Determine the [x, y] coordinate at the center of the cell enclosing the given text.  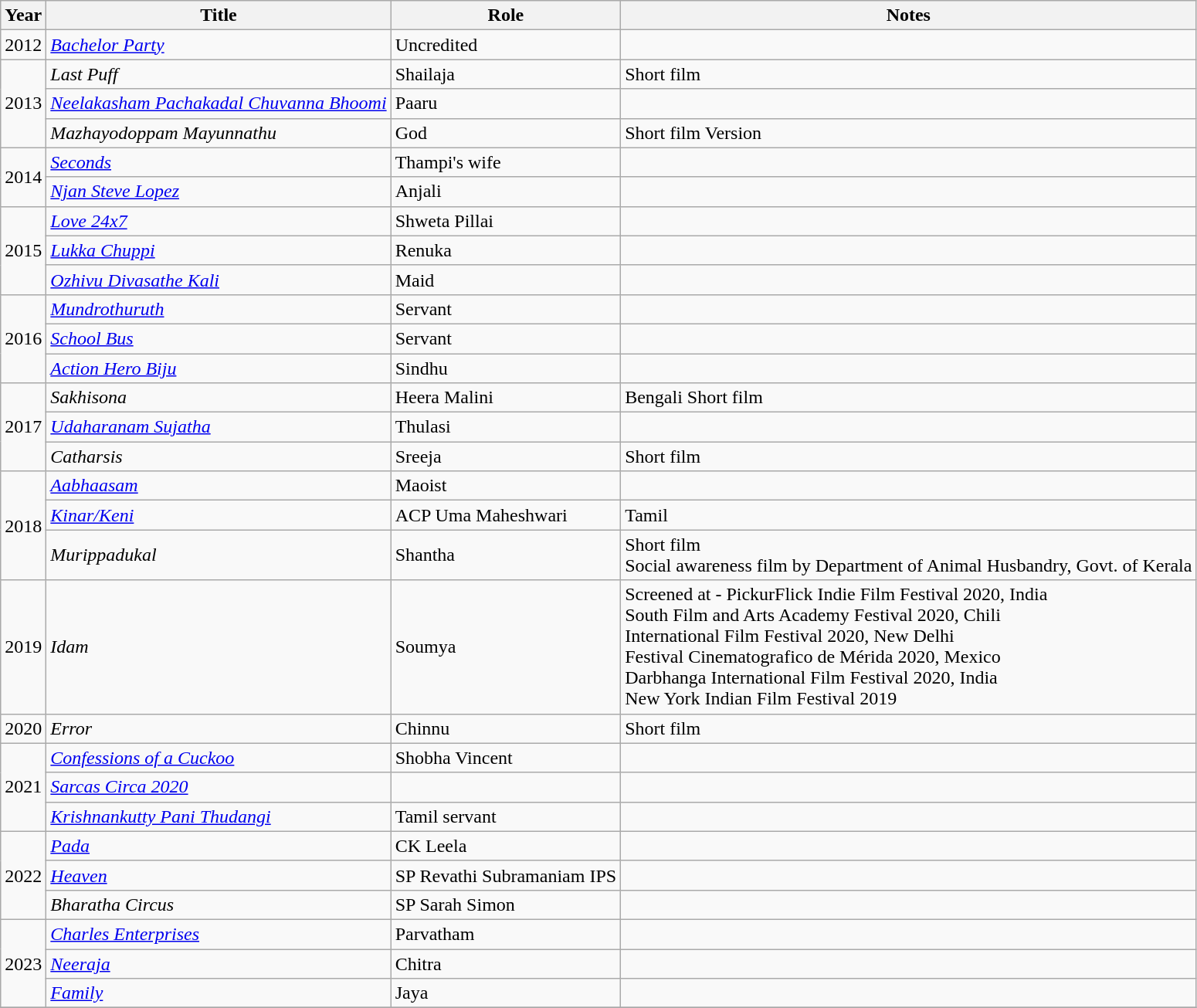
2018 [23, 525]
Lukka Chuppi [219, 250]
Neeraja [219, 963]
Confessions of a Cuckoo [219, 758]
Short film Social awareness film by Department of Animal Husbandry, Govt. of Kerala [908, 555]
Last Puff [219, 74]
School Bus [219, 338]
Bachelor Party [219, 45]
2015 [23, 250]
2013 [23, 104]
Heaven [219, 875]
2017 [23, 427]
2022 [23, 875]
Action Hero Biju [219, 368]
Anjali [506, 192]
Idam [219, 647]
Kinar/Keni [219, 515]
Love 24x7 [219, 221]
Role [506, 15]
Error [219, 728]
Tamil servant [506, 816]
SP Sarah Simon [506, 904]
Title [219, 15]
Bharatha Circus [219, 904]
Renuka [506, 250]
Short film Version [908, 133]
Uncredited [506, 45]
2016 [23, 338]
Chitra [506, 963]
Udaharanam Sujatha [219, 427]
Maid [506, 280]
Shailaja [506, 74]
Sreeja [506, 456]
Shobha Vincent [506, 758]
Parvatham [506, 934]
Sakhisona [219, 398]
2019 [23, 647]
Charles Enterprises [219, 934]
2023 [23, 963]
Notes [908, 15]
Seconds [219, 162]
Thampi's wife [506, 162]
Mazhayodoppam Mayunnathu [219, 133]
Sindhu [506, 368]
2014 [23, 177]
Tamil [908, 515]
Shweta Pillai [506, 221]
Bengali Short film [908, 398]
Aabhaasam [219, 486]
2012 [23, 45]
Catharsis [219, 456]
Ozhivu Divasathe Kali [219, 280]
Neelakasham Pachakadal Chuvanna Bhoomi [219, 104]
Shantha [506, 555]
Jaya [506, 993]
ACP Uma Maheshwari [506, 515]
God [506, 133]
Murippadukal [219, 555]
Pada [219, 846]
CK Leela [506, 846]
Krishnankutty Pani Thudangi [219, 816]
2020 [23, 728]
Chinnu [506, 728]
Njan Steve Lopez [219, 192]
Year [23, 15]
Sarcas Circa 2020 [219, 787]
Paaru [506, 104]
SP Revathi Subramaniam IPS [506, 875]
Maoist [506, 486]
Soumya [506, 647]
Heera Malini [506, 398]
2021 [23, 787]
Family [219, 993]
Thulasi [506, 427]
Mundrothuruth [219, 309]
